Extract the (X, Y) coordinate from the center of the cell holding the provided text.  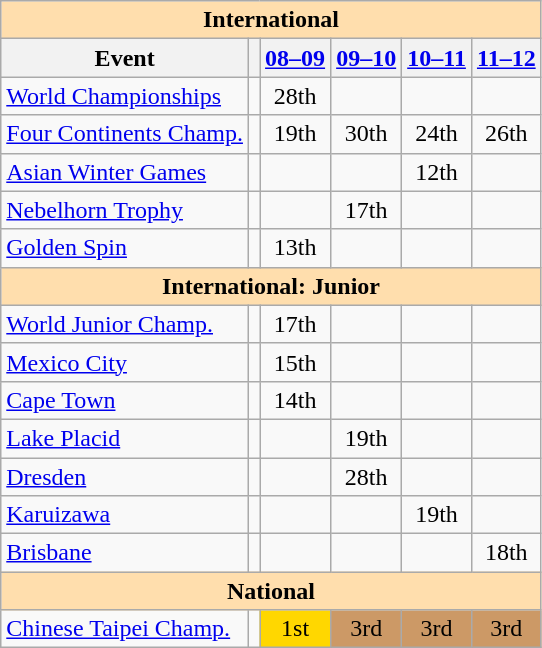
09–10 (366, 58)
World Junior Champ. (125, 324)
Dresden (125, 477)
12th (437, 172)
National (271, 591)
Four Continents Champ. (125, 134)
Mexico City (125, 362)
International (271, 20)
International: Junior (271, 286)
15th (296, 362)
Chinese Taipei Champ. (125, 629)
14th (296, 400)
Asian Winter Games (125, 172)
Golden Spin (125, 248)
24th (437, 134)
18th (506, 553)
11–12 (506, 58)
Karuizawa (125, 515)
Cape Town (125, 400)
26th (506, 134)
30th (366, 134)
08–09 (296, 58)
10–11 (437, 58)
Lake Placid (125, 438)
Brisbane (125, 553)
World Championships (125, 96)
1st (296, 629)
Nebelhorn Trophy (125, 210)
13th (296, 248)
Event (125, 58)
